Pinpoint the cell where the given text exists, returning its (x, y) midpoint coordinate. 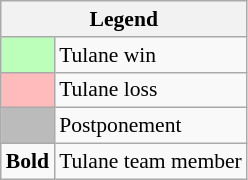
Tulane win (150, 55)
Postponement (150, 126)
Bold (28, 162)
Legend (124, 19)
Tulane team member (150, 162)
Tulane loss (150, 90)
